Return the (X, Y) coordinate for the center point of the cell that contains the specified text.  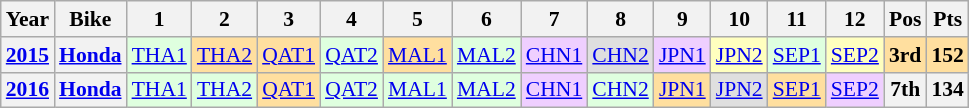
Year (28, 19)
134 (948, 90)
7th (906, 90)
5 (418, 19)
4 (352, 19)
9 (682, 19)
2015 (28, 55)
Bike (90, 19)
11 (797, 19)
2016 (28, 90)
152 (948, 55)
7 (554, 19)
12 (855, 19)
Pts (948, 19)
2 (224, 19)
8 (620, 19)
Pos (906, 19)
1 (160, 19)
3 (288, 19)
3rd (906, 55)
6 (486, 19)
10 (740, 19)
